Return [x, y] of the center of cell containing provided text 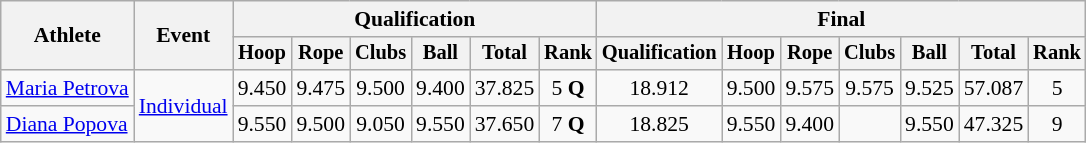
9.050 [380, 124]
Event [184, 36]
9.450 [262, 88]
57.087 [994, 88]
5 Q [568, 88]
Athlete [68, 36]
Maria Petrova [68, 88]
37.825 [504, 88]
9.525 [930, 88]
5 [1057, 88]
Individual [184, 106]
Diana Popova [68, 124]
47.325 [994, 124]
18.912 [660, 88]
9.475 [320, 88]
7 Q [568, 124]
Final [842, 19]
37.650 [504, 124]
18.825 [660, 124]
9 [1057, 124]
